Capture the cell that displays the provided text and extract its [x, y] central coordinate. 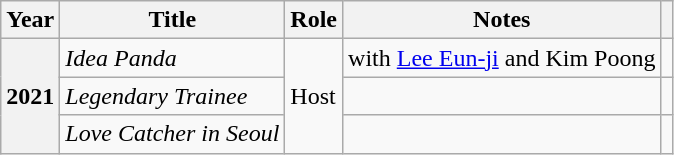
with Lee Eun-ji and Kim Poong [502, 58]
Legendary Trainee [172, 96]
Love Catcher in Seoul [172, 134]
Role [314, 20]
2021 [30, 96]
Host [314, 96]
Title [172, 20]
Idea Panda [172, 58]
Year [30, 20]
Notes [502, 20]
